Find where the given text appears and provide that cell's center as [x, y] coordinate. 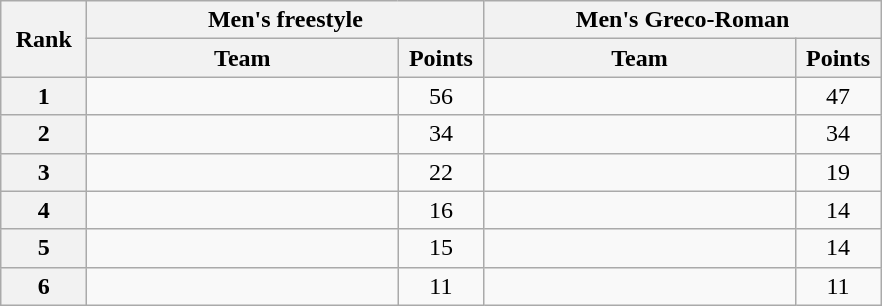
47 [838, 96]
19 [838, 172]
Men's Greco-Roman [682, 20]
1 [44, 96]
5 [44, 248]
22 [441, 172]
6 [44, 286]
3 [44, 172]
16 [441, 210]
Rank [44, 39]
56 [441, 96]
4 [44, 210]
15 [441, 248]
2 [44, 134]
Men's freestyle [286, 20]
